Scan for the cell matching the given text and deliver its (X, Y) coordinate at center. 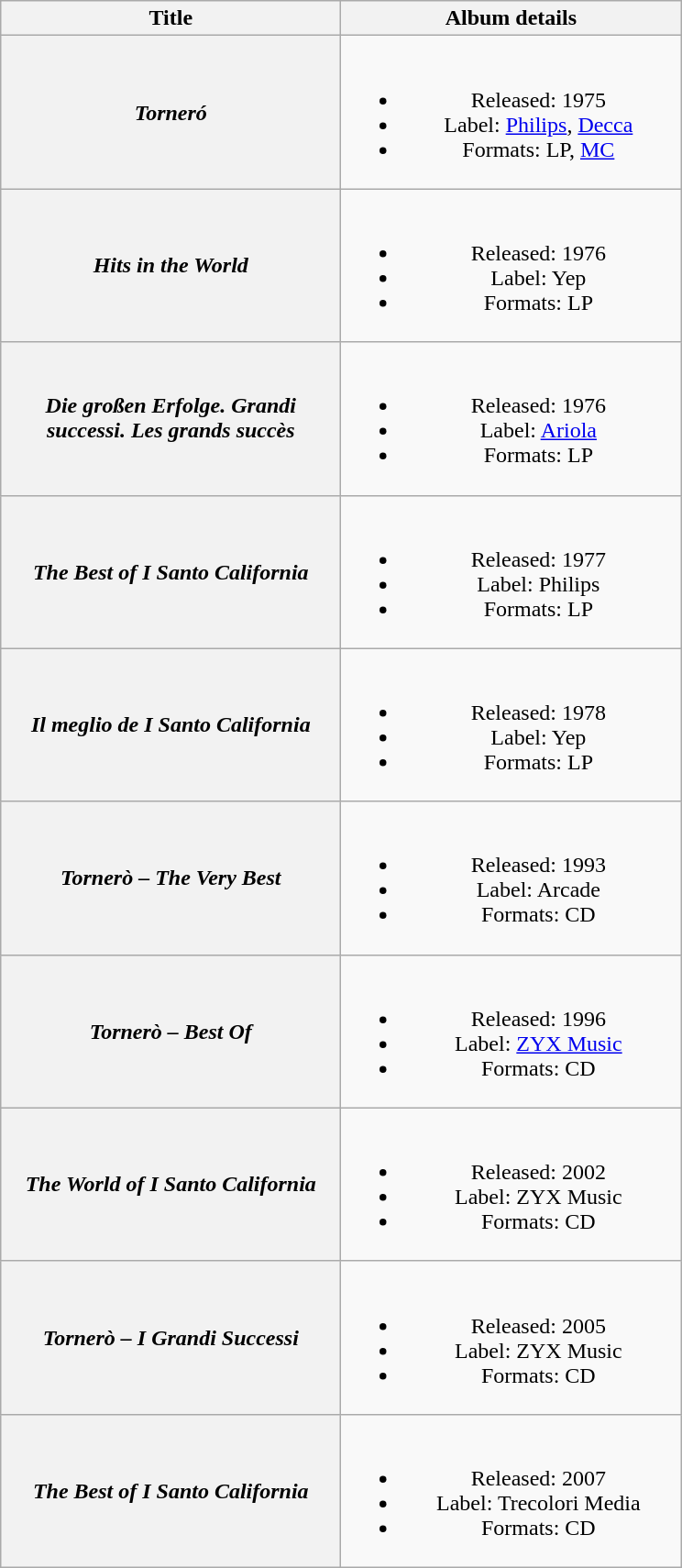
Title (170, 18)
Released: 1976Label: AriolaFormats: LP (511, 418)
Released: 1976Label: YepFormats: LP (511, 266)
Released: 2002Label: ZYX MusicFormats: CD (511, 1185)
Die großen Erfolge. Grandi successi. Les grands succès (170, 418)
Released: 2005Label: ZYX MusicFormats: CD (511, 1337)
Released: 1978Label: YepFormats: LP (511, 724)
Torneró (170, 112)
Released: 2007Label: Trecolori MediaFormats: CD (511, 1491)
The World of I Santo California (170, 1185)
Il meglio de I Santo California (170, 724)
Tornerò – I Grandi Successi (170, 1337)
Released: 1993Label: ArcadeFormats: CD (511, 878)
Tornerò – Best Of (170, 1031)
Released: 1996Label: ZYX MusicFormats: CD (511, 1031)
Hits in the World (170, 266)
Tornerò – The Very Best (170, 878)
Released: 1975Label: Philips, DeccaFormats: LP, MC (511, 112)
Released: 1977Label: PhilipsFormats: LP (511, 572)
Album details (511, 18)
